Return (X, Y) of the center of cell containing provided text 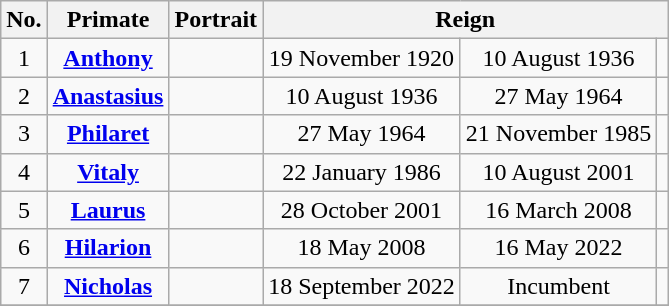
Anastasius (108, 96)
4 (24, 172)
Nicholas (108, 286)
Reign (466, 20)
16 March 2008 (558, 210)
Laurus (108, 210)
18 September 2022 (362, 286)
7 (24, 286)
Primate (108, 20)
10 August 2001 (558, 172)
Anthony (108, 58)
6 (24, 248)
No. (24, 20)
Hilarion (108, 248)
3 (24, 134)
Portrait (216, 20)
21 November 1985 (558, 134)
18 May 2008 (362, 248)
28 October 2001 (362, 210)
19 November 1920 (362, 58)
Incumbent (558, 286)
5 (24, 210)
1 (24, 58)
2 (24, 96)
16 May 2022 (558, 248)
Philaret (108, 134)
22 January 1986 (362, 172)
Vitaly (108, 172)
